Return the [X, Y] coordinate for the center point of the cell that contains the specified text.  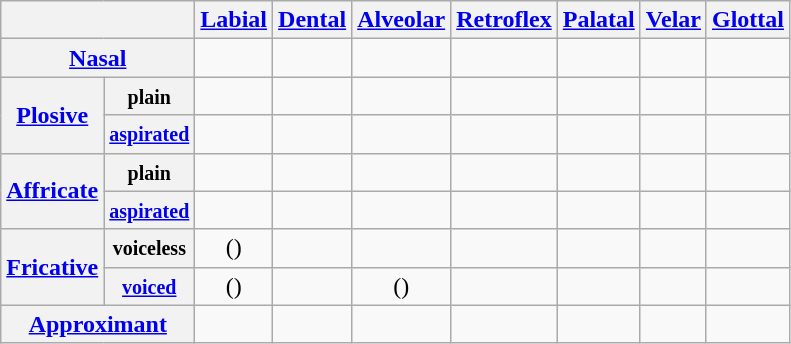
Retroflex [504, 20]
Labial [234, 20]
Nasal [98, 58]
Affricate [52, 191]
Glottal [748, 20]
Fricative [52, 267]
Dental [312, 20]
Velar [673, 20]
Alveolar [402, 20]
voiceless [150, 248]
voiced [150, 286]
Plosive [52, 115]
Palatal [598, 20]
Approximant [98, 324]
